From the cell containing the given text, extract its center point as (x, y) coordinate. 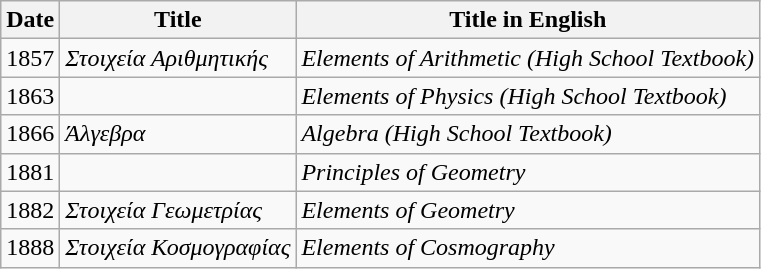
1866 (30, 134)
Elements of Geometry (528, 210)
1882 (30, 210)
1863 (30, 96)
Title in English (528, 20)
Στοιχεία Αριθμητικής (178, 58)
Algebra (High School Textbook) (528, 134)
Principles of Geometry (528, 172)
1881 (30, 172)
Elements of Physics (High School Textbook) (528, 96)
Elements of Cosmography (528, 248)
1857 (30, 58)
Title (178, 20)
1888 (30, 248)
Στοιχεία Γεωμετρίας (178, 210)
Στοιχεία Κοσμογραφίας (178, 248)
Date (30, 20)
Άλγεβρα (178, 134)
Elements of Arithmetic (High School Textbook) (528, 58)
